For the text-containing cell, return its midpoint in [X, Y] coordinate format. 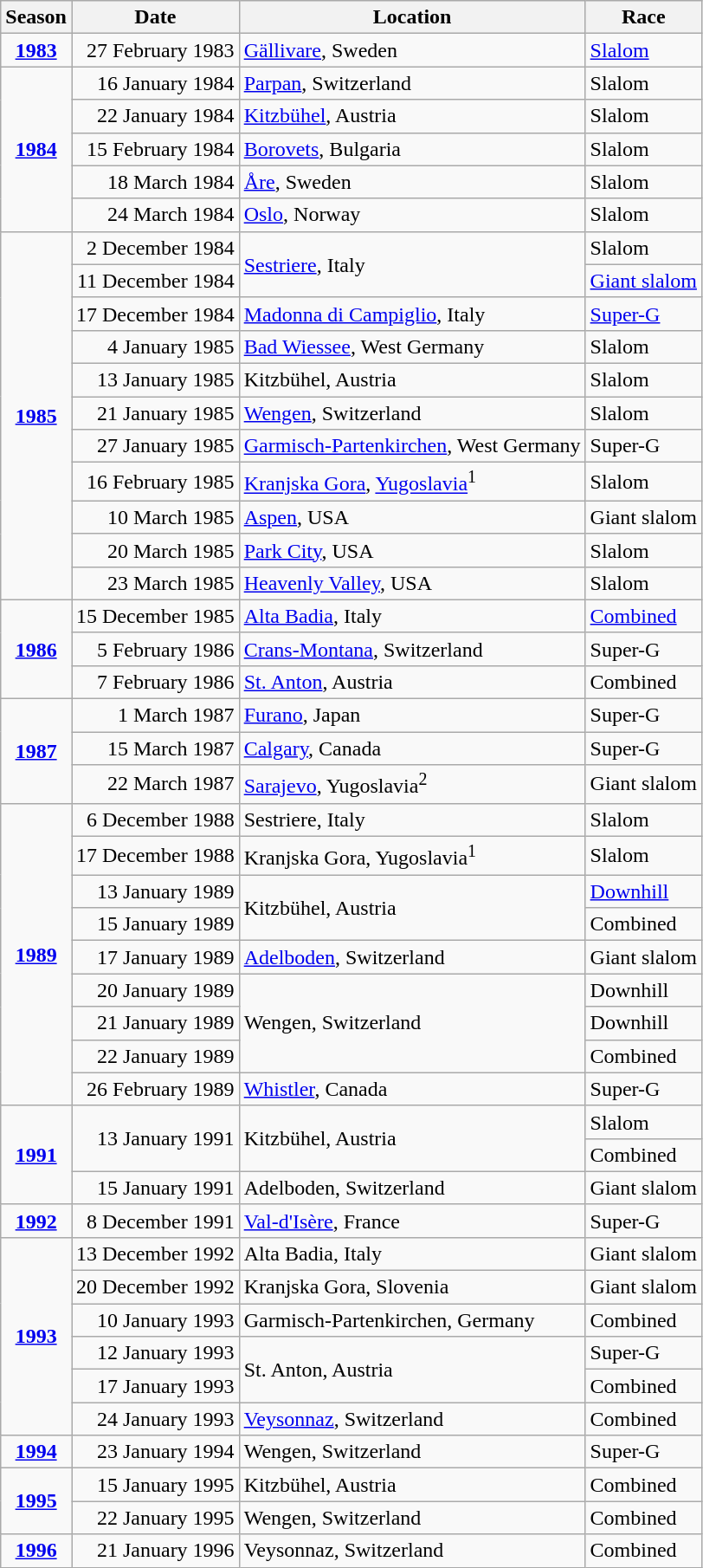
17 December 1984 [155, 314]
1995 [36, 1501]
8 December 1991 [155, 1221]
4 January 1985 [155, 347]
Kranjska Gora, Slovenia [412, 1287]
22 January 1995 [155, 1518]
Season [36, 17]
21 January 1989 [155, 1023]
Madonna di Campiglio, Italy [412, 314]
Oslo, Norway [412, 215]
1992 [36, 1221]
13 January 1985 [155, 379]
5 February 1986 [155, 649]
Race [643, 17]
20 March 1985 [155, 550]
1986 [36, 649]
Calgary, Canada [412, 748]
Location [412, 17]
6 December 1988 [155, 820]
13 January 1989 [155, 891]
15 January 1989 [155, 924]
Heavenly Valley, USA [412, 583]
17 December 1988 [155, 856]
20 January 1989 [155, 990]
Garmisch-Partenkirchen, West Germany [412, 446]
Date [155, 17]
17 January 1989 [155, 957]
16 February 1985 [155, 482]
15 March 1987 [155, 748]
22 January 1984 [155, 116]
1 March 1987 [155, 716]
16 January 1984 [155, 83]
Aspen, USA [412, 517]
Whistler, Canada [412, 1089]
13 December 1992 [155, 1254]
15 January 1991 [155, 1188]
10 March 1985 [155, 517]
20 December 1992 [155, 1287]
21 January 1996 [155, 1551]
22 January 1989 [155, 1056]
1993 [36, 1337]
15 February 1984 [155, 149]
Furano, Japan [412, 716]
1985 [36, 416]
Garmisch-Partenkirchen, Germany [412, 1320]
7 February 1986 [155, 682]
23 March 1985 [155, 583]
1994 [36, 1452]
1991 [36, 1155]
24 January 1993 [155, 1419]
Gällivare, Sweden [412, 50]
1989 [36, 955]
13 January 1991 [155, 1138]
Val-d'Isère, France [412, 1221]
Åre, Sweden [412, 182]
23 January 1994 [155, 1452]
Sarajevo, Yugoslavia2 [412, 785]
26 February 1989 [155, 1089]
Crans-Montana, Switzerland [412, 649]
27 January 1985 [155, 446]
1987 [36, 752]
10 January 1993 [155, 1320]
27 February 1983 [155, 50]
1996 [36, 1551]
Bad Wiessee, West Germany [412, 347]
Parpan, Switzerland [412, 83]
15 January 1995 [155, 1485]
15 December 1985 [155, 616]
21 January 1985 [155, 413]
11 December 1984 [155, 281]
18 March 1984 [155, 182]
1984 [36, 149]
2 December 1984 [155, 248]
Borovets, Bulgaria [412, 149]
22 March 1987 [155, 785]
Park City, USA [412, 550]
1983 [36, 50]
12 January 1993 [155, 1353]
24 March 1984 [155, 215]
17 January 1993 [155, 1386]
